Provide the [X, Y] coordinate of the cell's center where the given text is located.  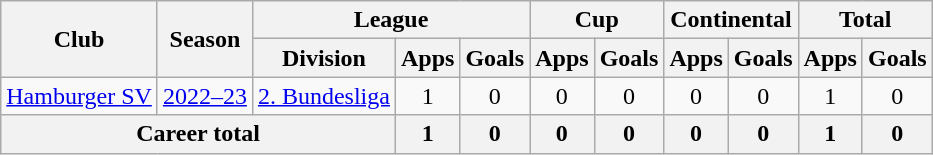
Club [80, 39]
Cup [597, 20]
Career total [198, 134]
Continental [731, 20]
Division [324, 58]
League [390, 20]
Hamburger SV [80, 96]
Season [204, 39]
2. Bundesliga [324, 96]
Total [865, 20]
2022–23 [204, 96]
